Output the [x, y] coordinate of the center of the cell containing the given text.  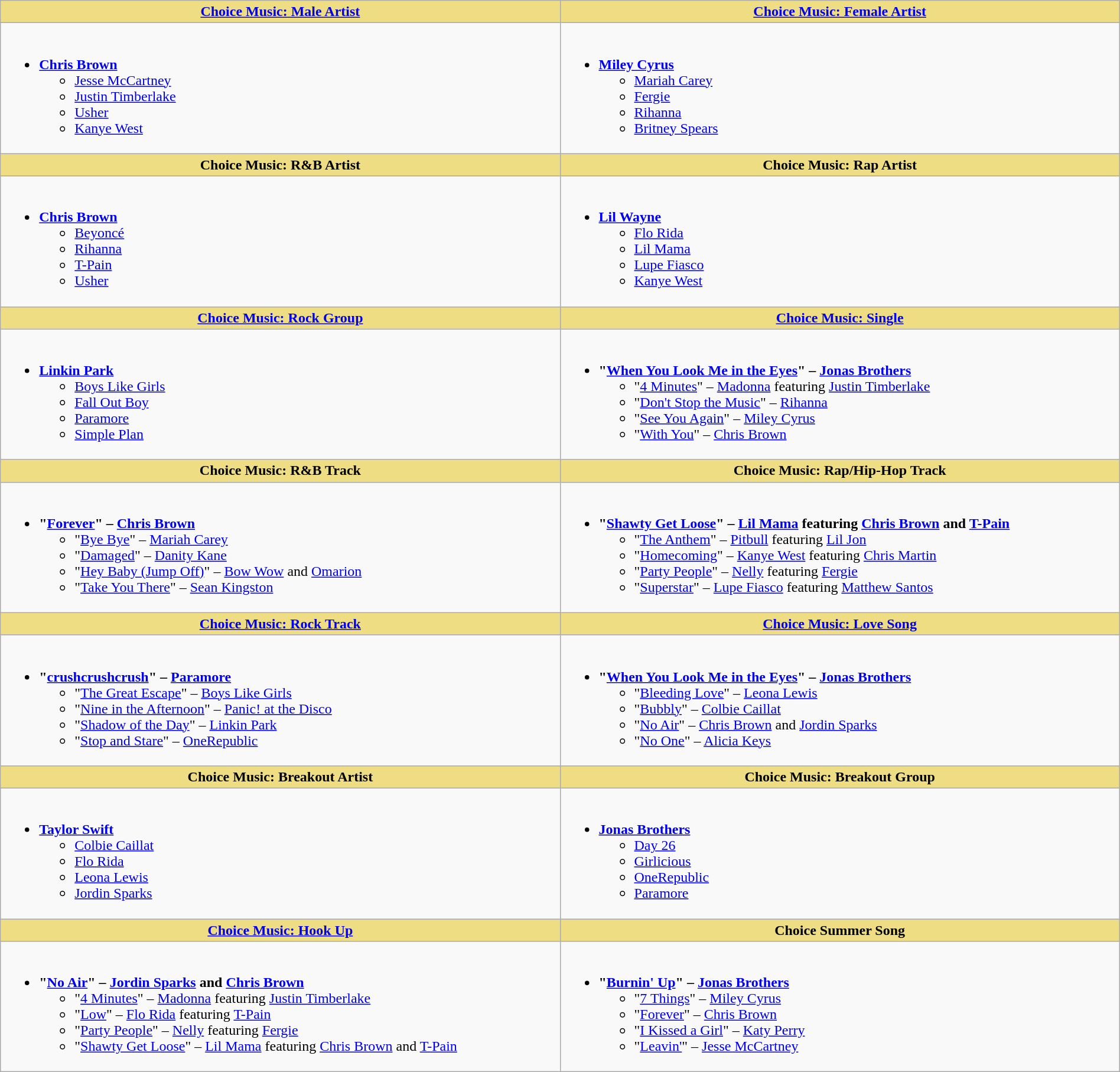
"Burnin' Up" – Jonas Brothers"7 Things" – Miley Cyrus"Forever" – Chris Brown"I Kissed a Girl" – Katy Perry"Leavin'" – Jesse McCartney [840, 1006]
Choice Music: Breakout Artist [280, 777]
Jonas BrothersDay 26GirliciousOneRepublicParamore [840, 853]
Chris BrownBeyoncéRihannaT-PainUsher [280, 241]
Choice Music: Rap/Hip-Hop Track [840, 471]
Choice Music: Hook Up [280, 930]
Choice Music: Rock Track [280, 624]
Choice Music: Love Song [840, 624]
Miley CyrusMariah CareyFergieRihannaBritney Spears [840, 89]
Choice Summer Song [840, 930]
Choice Music: R&B Artist [280, 165]
Choice Music: Rock Group [280, 318]
Choice Music: Breakout Group [840, 777]
Linkin ParkBoys Like GirlsFall Out BoyParamoreSimple Plan [280, 395]
Choice Music: R&B Track [280, 471]
Chris BrownJesse McCartneyJustin TimberlakeUsherKanye West [280, 89]
"Forever" – Chris Brown"Bye Bye" – Mariah Carey"Damaged" – Danity Kane"Hey Baby (Jump Off)" – Bow Wow and Omarion"Take You There" – Sean Kingston [280, 547]
Choice Music: Rap Artist [840, 165]
Taylor SwiftColbie CaillatFlo RidaLeona LewisJordin Sparks [280, 853]
Choice Music: Single [840, 318]
Choice Music: Male Artist [280, 12]
Lil WayneFlo RidaLil MamaLupe FiascoKanye West [840, 241]
Choice Music: Female Artist [840, 12]
